Capture the cell that displays the provided text and extract its (x, y) central coordinate. 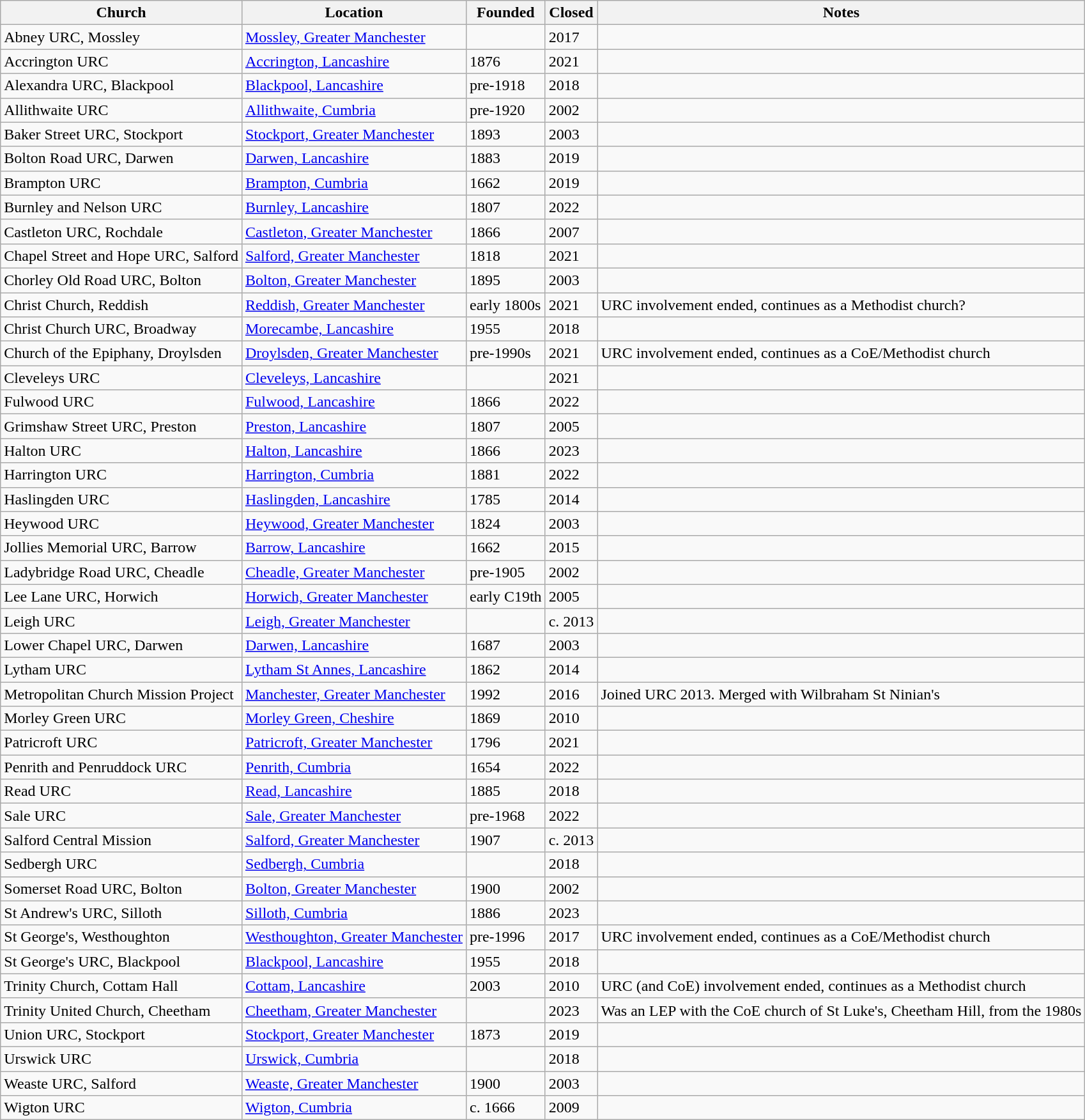
1876 (505, 61)
1881 (505, 475)
Read URC (121, 791)
Urswick URC (121, 1059)
1907 (505, 840)
Read, Lancashire (354, 791)
Wigton URC (121, 1108)
Heywood, Greater Manchester (354, 524)
Alexandra URC, Blackpool (121, 86)
Christ Church, Reddish (121, 305)
1862 (505, 669)
Closed (571, 13)
Sedbergh, Cumbria (354, 864)
St George's, Westhoughton (121, 937)
Somerset Road URC, Bolton (121, 889)
Horwich, Greater Manchester (354, 596)
Harrington URC (121, 475)
1992 (505, 694)
Sale URC (121, 816)
Cleveleys URC (121, 378)
Fulwood URC (121, 402)
Leigh URC (121, 621)
Grimshaw Street URC, Preston (121, 426)
Haslingden URC (121, 499)
Halton, Lancashire (354, 451)
Castleton URC, Rochdale (121, 231)
Salford Central Mission (121, 840)
Westhoughton, Greater Manchester (354, 937)
early 1800s (505, 305)
1796 (505, 743)
Sedbergh URC (121, 864)
1824 (505, 524)
1869 (505, 719)
Morley Green, Cheshire (354, 719)
Harrington, Cumbria (354, 475)
Union URC, Stockport (121, 1034)
Patricroft, Greater Manchester (354, 743)
1886 (505, 913)
pre-1918 (505, 86)
Weaste URC, Salford (121, 1084)
Lytham St Annes, Lancashire (354, 669)
St Andrew's URC, Silloth (121, 913)
early C19th (505, 596)
Barrow, Lancashire (354, 548)
Castleton, Greater Manchester (354, 231)
Cottam, Lancashire (354, 986)
Accrington, Lancashire (354, 61)
Cheadle, Greater Manchester (354, 572)
Mossley, Greater Manchester (354, 37)
Lytham URC (121, 669)
1895 (505, 280)
Lower Chapel URC, Darwen (121, 645)
Manchester, Greater Manchester (354, 694)
Penrith, Cumbria (354, 767)
2007 (571, 231)
1885 (505, 791)
2015 (571, 548)
Location (354, 13)
Allithwaite, Cumbria (354, 110)
1654 (505, 767)
Brampton, Cumbria (354, 183)
Lee Lane URC, Horwich (121, 596)
Chapel Street and Hope URC, Salford (121, 256)
Wigton, Cumbria (354, 1108)
Joined URC 2013. Merged with Wilbraham St Ninian's (841, 694)
Baker Street URC, Stockport (121, 134)
Chorley Old Road URC, Bolton (121, 280)
Metropolitan Church Mission Project (121, 694)
Christ Church URC, Broadway (121, 329)
Penrith and Penruddock URC (121, 767)
Heywood URC (121, 524)
Sale, Greater Manchester (354, 816)
Ladybridge Road URC, Cheadle (121, 572)
URC (and CoE) involvement ended, continues as a Methodist church (841, 986)
Droylsden, Greater Manchester (354, 354)
Allithwaite URC (121, 110)
Morecambe, Lancashire (354, 329)
1893 (505, 134)
Jollies Memorial URC, Barrow (121, 548)
Morley Green URC (121, 719)
Haslingden, Lancashire (354, 499)
Brampton URC (121, 183)
1785 (505, 499)
c. 1666 (505, 1108)
1873 (505, 1034)
Cleveleys, Lancashire (354, 378)
Weaste, Greater Manchester (354, 1084)
Preston, Lancashire (354, 426)
Church (121, 13)
URC involvement ended, continues as a Methodist church? (841, 305)
Patricroft URC (121, 743)
Was an LEP with the CoE church of St Luke's, Cheetham Hill, from the 1980s (841, 1010)
Halton URC (121, 451)
Trinity United Church, Cheetham (121, 1010)
2009 (571, 1108)
Fulwood, Lancashire (354, 402)
pre-1920 (505, 110)
Bolton Road URC, Darwen (121, 159)
pre-1905 (505, 572)
2016 (571, 694)
pre-1990s (505, 354)
Church of the Epiphany, Droylsden (121, 354)
Cheetham, Greater Manchester (354, 1010)
Silloth, Cumbria (354, 913)
1883 (505, 159)
Reddish, Greater Manchester (354, 305)
1818 (505, 256)
Founded (505, 13)
Notes (841, 13)
pre-1968 (505, 816)
Burnley and Nelson URC (121, 207)
Trinity Church, Cottam Hall (121, 986)
1687 (505, 645)
St George's URC, Blackpool (121, 961)
Leigh, Greater Manchester (354, 621)
Urswick, Cumbria (354, 1059)
Abney URC, Mossley (121, 37)
Accrington URC (121, 61)
pre-1996 (505, 937)
Burnley, Lancashire (354, 207)
